Detect which cell encompasses the target text, then output its [x, y] center coordinate. 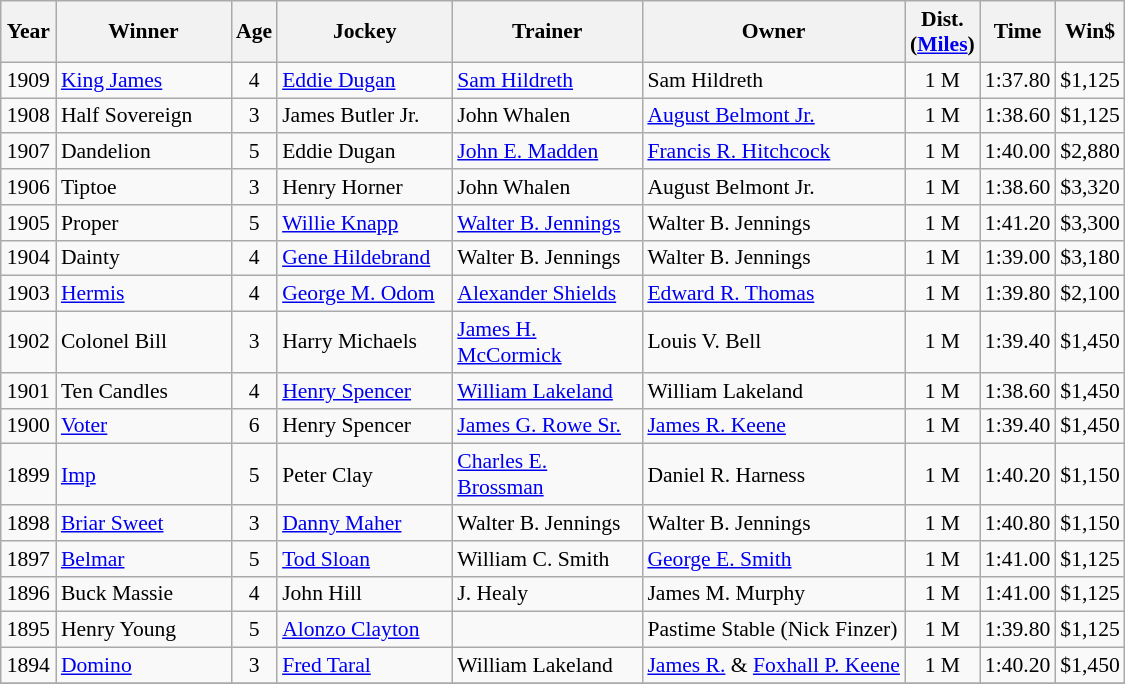
Owner [774, 32]
1908 [28, 116]
1903 [28, 294]
James Butler Jr. [364, 116]
Tod Sloan [364, 559]
John E. Madden [547, 152]
Fred Taral [364, 666]
Daniel R. Harness [774, 474]
Pastime Stable (Nick Finzer) [774, 630]
Age [254, 32]
1:40.80 [1018, 523]
1:37.80 [1018, 80]
John Hill [364, 594]
Dainty [144, 258]
Alexander Shields [547, 294]
Ten Candles [144, 391]
Colonel Bill [144, 342]
Trainer [547, 32]
$2,100 [1090, 294]
Voter [144, 426]
George M. Odom [364, 294]
Danny Maher [364, 523]
1898 [28, 523]
Gene Hildebrand [364, 258]
William C. Smith [547, 559]
$2,880 [1090, 152]
1901 [28, 391]
Time [1018, 32]
Win$ [1090, 32]
1894 [28, 666]
Louis V. Bell [774, 342]
Francis R. Hitchcock [774, 152]
Buck Massie [144, 594]
Alonzo Clayton [364, 630]
1895 [28, 630]
1902 [28, 342]
1896 [28, 594]
Proper [144, 223]
Tiptoe [144, 187]
Domino [144, 666]
1906 [28, 187]
1:39.00 [1018, 258]
Edward R. Thomas [774, 294]
1897 [28, 559]
James H. McCormick [547, 342]
$3,320 [1090, 187]
Half Sovereign [144, 116]
Henry Young [144, 630]
1899 [28, 474]
George E. Smith [774, 559]
Harry Michaels [364, 342]
Imp [144, 474]
King James [144, 80]
1900 [28, 426]
Dist. (Miles) [942, 32]
James R. Keene [774, 426]
6 [254, 426]
Henry Horner [364, 187]
Belmar [144, 559]
$3,300 [1090, 223]
Charles E. Brossman [547, 474]
$3,180 [1090, 258]
Briar Sweet [144, 523]
Dandelion [144, 152]
Hermis [144, 294]
Jockey [364, 32]
1:40.00 [1018, 152]
1909 [28, 80]
Peter Clay [364, 474]
1904 [28, 258]
James G. Rowe Sr. [547, 426]
1905 [28, 223]
James M. Murphy [774, 594]
1907 [28, 152]
James R. & Foxhall P. Keene [774, 666]
1:41.20 [1018, 223]
Willie Knapp [364, 223]
J. Healy [547, 594]
Winner [144, 32]
Year [28, 32]
